Identify which cell holds the provided text, then report its (x, y) central coordinate. 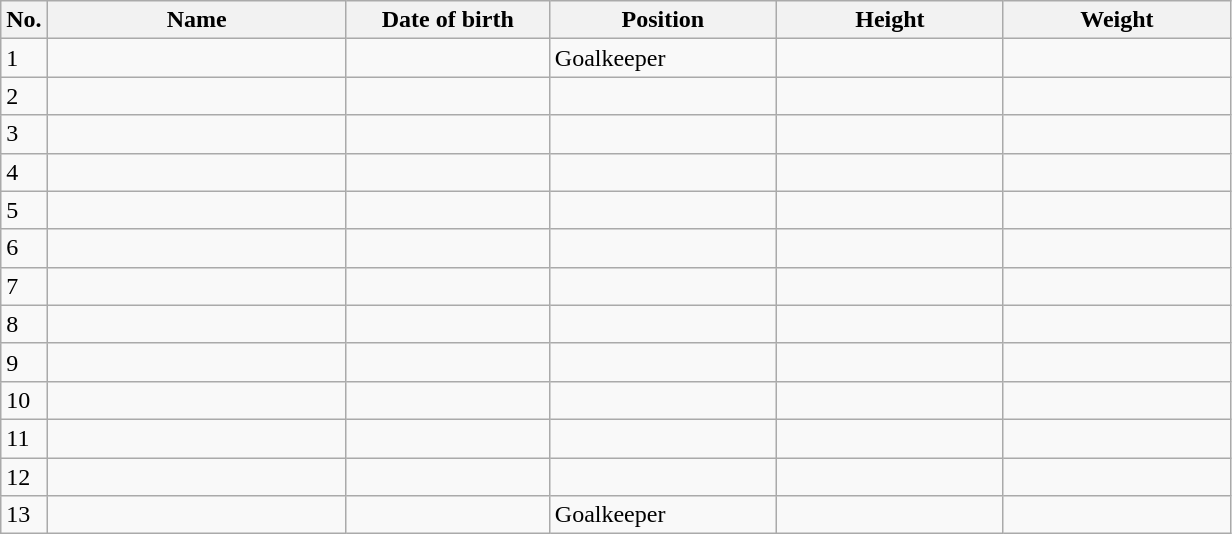
Name (196, 20)
6 (24, 248)
12 (24, 477)
11 (24, 438)
9 (24, 362)
3 (24, 134)
No. (24, 20)
Position (662, 20)
2 (24, 96)
1 (24, 58)
Weight (1116, 20)
Height (890, 20)
13 (24, 515)
5 (24, 210)
Date of birth (448, 20)
4 (24, 172)
10 (24, 400)
8 (24, 324)
7 (24, 286)
